Find where the given text appears and provide that cell's center as [x, y] coordinate. 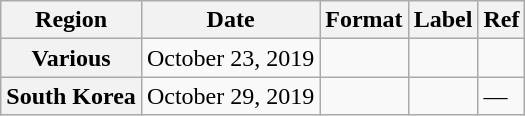
Date [230, 20]
October 23, 2019 [230, 58]
South Korea [72, 96]
Label [443, 20]
Format [364, 20]
October 29, 2019 [230, 96]
Ref [502, 20]
— [502, 96]
Region [72, 20]
Various [72, 58]
